Find where the given text appears and provide that cell's center as [X, Y] coordinate. 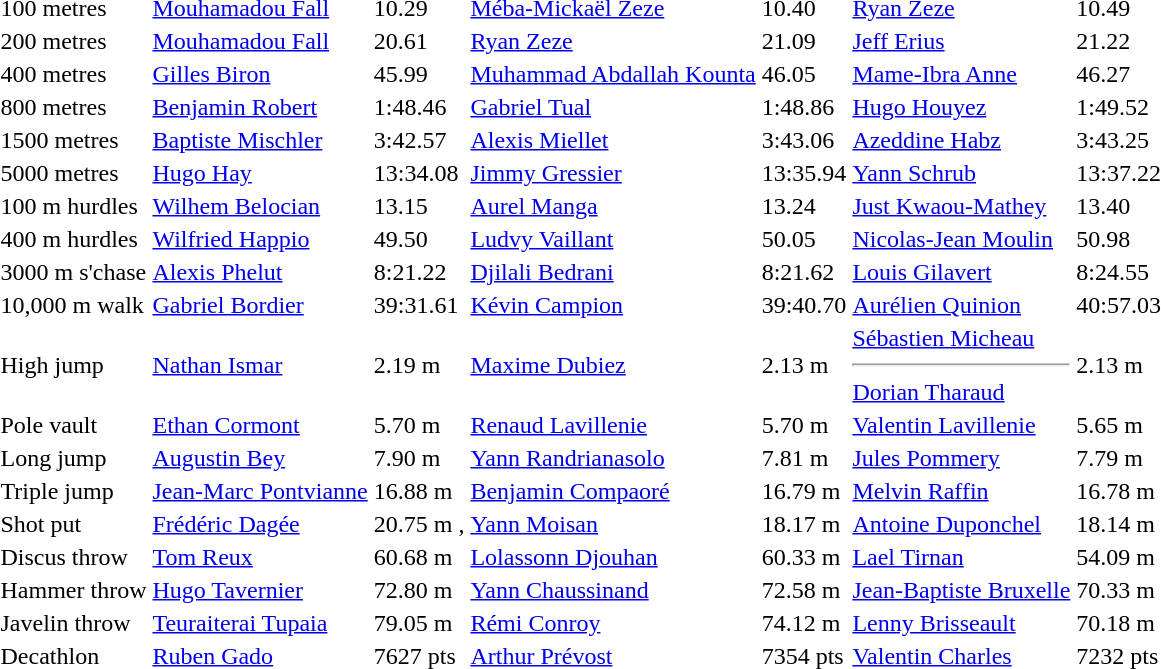
Nathan Ismar [260, 365]
Wilfried Happio [260, 239]
Aurélien Quinion [962, 305]
Just Kwaou-Mathey [962, 206]
7.81 m [804, 458]
Rémi Conroy [613, 623]
Gabriel Tual [613, 107]
Muhammad Abdallah Kounta [613, 74]
Kévin Campion [613, 305]
46.05 [804, 74]
Lolassonn Djouhan [613, 557]
Mame-Ibra Anne [962, 74]
1:48.46 [419, 107]
13:34.08 [419, 173]
Valentin Lavillenie [962, 425]
Gilles Biron [260, 74]
Jean-Baptiste Bruxelle [962, 590]
Hugo Tavernier [260, 590]
Ludvy Vaillant [613, 239]
74.12 m [804, 623]
Hugo Hay [260, 173]
13.15 [419, 206]
13:35.94 [804, 173]
50.05 [804, 239]
Nicolas-Jean Moulin [962, 239]
13.24 [804, 206]
20.61 [419, 41]
72.58 m [804, 590]
Louis Gilavert [962, 272]
1:48.86 [804, 107]
Baptiste Mischler [260, 140]
Jeff Erius [962, 41]
Yann Schrub [962, 173]
79.05 m [419, 623]
Tom Reux [260, 557]
Jimmy Gressier [613, 173]
Maxime Dubiez [613, 365]
39:40.70 [804, 305]
8:21.22 [419, 272]
Yann Moisan [613, 524]
45.99 [419, 74]
16.79 m [804, 491]
Hugo Houyez [962, 107]
Lael Tirnan [962, 557]
Sébastien MicheauDorian Tharaud [962, 365]
20.75 m , [419, 524]
Benjamin Compaoré [613, 491]
7.90 m [419, 458]
Gabriel Bordier [260, 305]
2.19 m [419, 365]
Alexis Phelut [260, 272]
49.50 [419, 239]
Wilhem Belocian [260, 206]
60.68 m [419, 557]
Renaud Lavillenie [613, 425]
Teuraiterai Tupaia [260, 623]
18.17 m [804, 524]
Ethan Cormont [260, 425]
3:43.06 [804, 140]
Alexis Miellet [613, 140]
3:42.57 [419, 140]
16.88 m [419, 491]
21.09 [804, 41]
Aurel Manga [613, 206]
Jules Pommery [962, 458]
Antoine Duponchel [962, 524]
Benjamin Robert [260, 107]
Yann Randrianasolo [613, 458]
Mouhamadou Fall [260, 41]
39:31.61 [419, 305]
8:21.62 [804, 272]
Ryan Zeze [613, 41]
2.13 m [804, 365]
Lenny Brisseault [962, 623]
72.80 m [419, 590]
Augustin Bey [260, 458]
Djilali Bedrani [613, 272]
60.33 m [804, 557]
Yann Chaussinand [613, 590]
Jean-Marc Pontvianne [260, 491]
Frédéric Dagée [260, 524]
Azeddine Habz [962, 140]
Melvin Raffin [962, 491]
